Pinpoint the cell where the given text exists, returning its (x, y) midpoint coordinate. 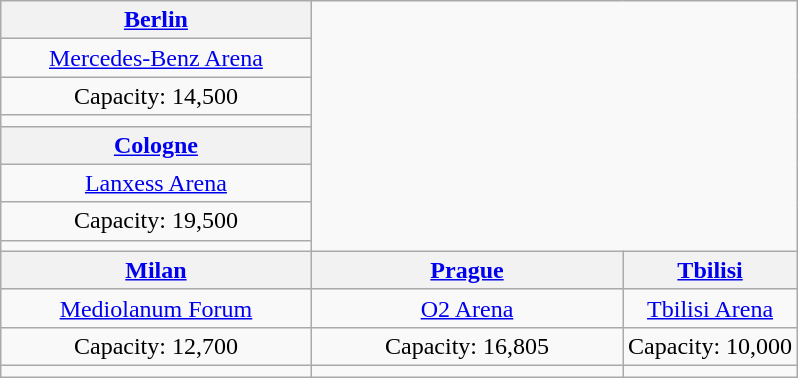
Prague (466, 270)
Mercedes-Benz Arena (156, 58)
Capacity: 19,500 (156, 221)
Lanxess Arena (156, 183)
O2 Arena (466, 308)
Mediolanum Forum (156, 308)
Tbilisi (710, 270)
Cologne (156, 145)
Tbilisi Arena (710, 308)
Capacity: 12,700 (156, 346)
Capacity: 16,805 (466, 346)
Milan (156, 270)
Capacity: 14,500 (156, 96)
Capacity: 10,000 (710, 346)
Berlin (156, 20)
